Pinpoint the cell where the given text exists, returning its (X, Y) midpoint coordinate. 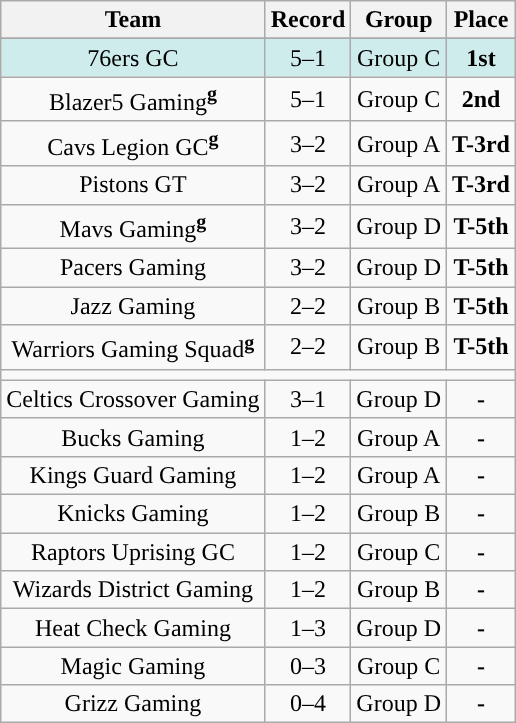
Pistons GT (133, 185)
Mavs Gamingg (133, 226)
2nd (482, 100)
Raptors Uprising GC (133, 552)
0–3 (308, 666)
Knicks Gaming (133, 514)
3–1 (308, 399)
Record (308, 20)
Pacers Gaming (133, 268)
Warriors Gaming Squadg (133, 348)
76ers GC (133, 58)
0–4 (308, 704)
Grizz Gaming (133, 704)
Wizards District Gaming (133, 590)
Cavs Legion GCg (133, 144)
Magic Gaming (133, 666)
Place (482, 20)
Kings Guard Gaming (133, 475)
Blazer5 Gamingg (133, 100)
Group (399, 20)
Celtics Crossover Gaming (133, 399)
Bucks Gaming (133, 437)
1–3 (308, 628)
Team (133, 20)
1st (482, 58)
Jazz Gaming (133, 306)
Heat Check Gaming (133, 628)
